For the text-containing cell, return its midpoint in (x, y) coordinate format. 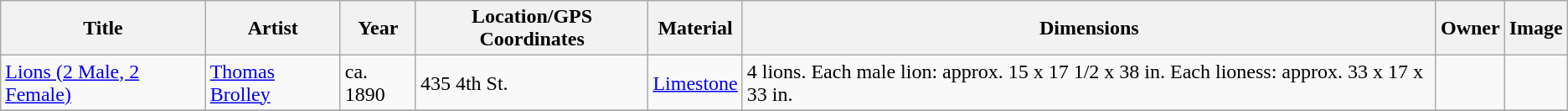
Artist (273, 29)
ca. 1890 (378, 82)
Image (1536, 29)
Dimensions (1089, 29)
Owner (1470, 29)
Year (378, 29)
Location/GPS Coordinates (532, 29)
Limestone (695, 82)
435 4th St. (532, 82)
Material (695, 29)
Title (103, 29)
Thomas Brolley (273, 82)
Lions (2 Male, 2 Female) (103, 82)
4 lions. Each male lion: approx. 15 x 17 1/2 x 38 in. Each lioness: approx. 33 x 17 x 33 in. (1089, 82)
